Detect which cell encompasses the target text, then output its (X, Y) center coordinate. 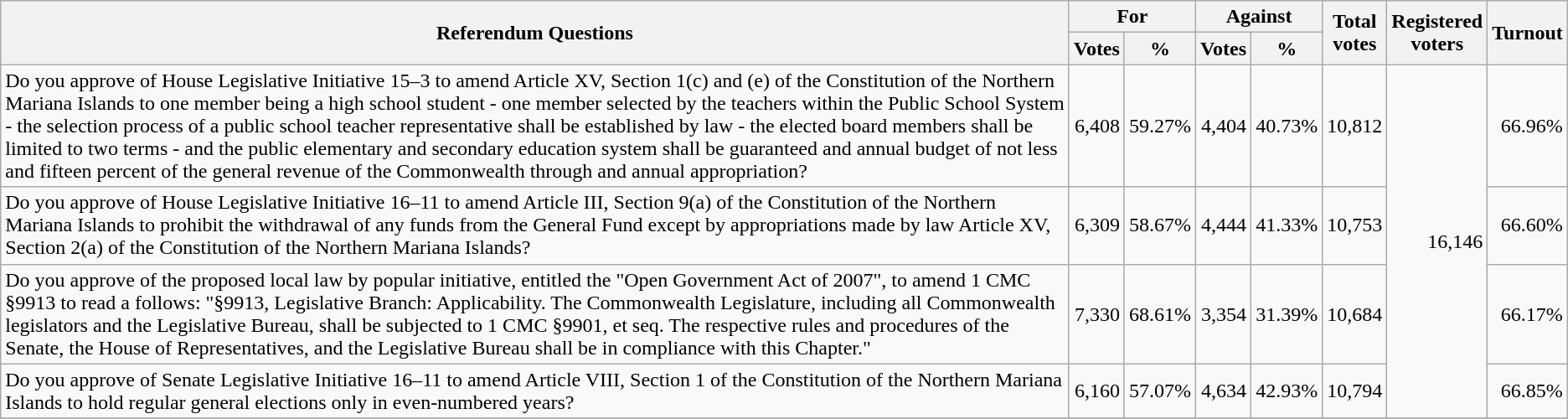
31.39% (1287, 313)
66.17% (1528, 313)
Against (1258, 17)
16,146 (1437, 241)
3,354 (1223, 313)
6,309 (1096, 225)
Turnout (1528, 33)
42.93% (1287, 391)
10,794 (1355, 391)
57.07% (1159, 391)
4,404 (1223, 126)
59.27% (1159, 126)
41.33% (1287, 225)
10,684 (1355, 313)
10,753 (1355, 225)
Totalvotes (1355, 33)
66.96% (1528, 126)
66.85% (1528, 391)
6,408 (1096, 126)
Registeredvoters (1437, 33)
40.73% (1287, 126)
4,634 (1223, 391)
58.67% (1159, 225)
Referendum Questions (534, 33)
10,812 (1355, 126)
66.60% (1528, 225)
For (1132, 17)
6,160 (1096, 391)
68.61% (1159, 313)
7,330 (1096, 313)
4,444 (1223, 225)
